Determine the (X, Y) coordinate at the center of the cell enclosing the given text.  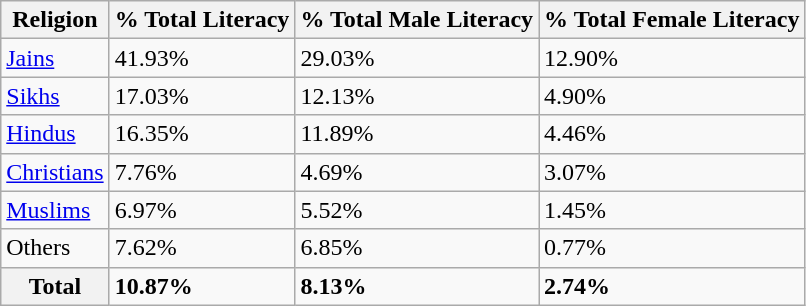
3.07% (672, 172)
Jains (55, 58)
4.90% (672, 96)
4.46% (672, 134)
6.85% (417, 248)
8.13% (417, 286)
Sikhs (55, 96)
17.03% (202, 96)
29.03% (417, 58)
16.35% (202, 134)
Total (55, 286)
Others (55, 248)
7.76% (202, 172)
Christians (55, 172)
2.74% (672, 286)
Hindus (55, 134)
% Total Male Literacy (417, 20)
12.90% (672, 58)
% Total Literacy (202, 20)
% Total Female Literacy (672, 20)
7.62% (202, 248)
41.93% (202, 58)
4.69% (417, 172)
0.77% (672, 248)
11.89% (417, 134)
10.87% (202, 286)
Religion (55, 20)
1.45% (672, 210)
6.97% (202, 210)
Muslims (55, 210)
12.13% (417, 96)
5.52% (417, 210)
